Locate the cell with the specified text and output its (x, y) center coordinate. 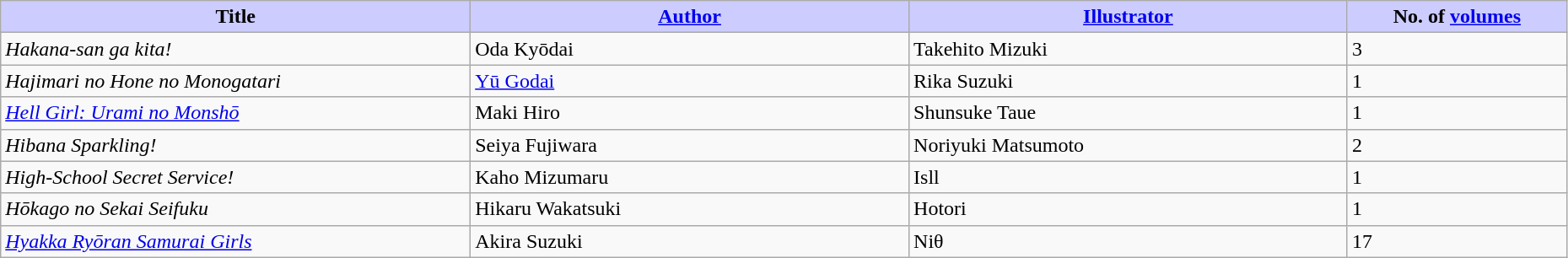
Akira Suzuki (690, 241)
Maki Hiro (690, 113)
Hotori (1129, 209)
Oda Kyōdai (690, 49)
Illustrator (1129, 17)
Hakana-san ga kita! (236, 49)
Yū Godai (690, 81)
Author (690, 17)
Hajimari no Hone no Monogatari (236, 81)
2 (1457, 145)
17 (1457, 241)
Hyakka Ryōran Samurai Girls (236, 241)
Rika Suzuki (1129, 81)
Hōkago no Sekai Seifuku (236, 209)
Takehito Mizuki (1129, 49)
Title (236, 17)
Seiya Fujiwara (690, 145)
Hibana Sparkling! (236, 145)
No. of volumes (1457, 17)
Hell Girl: Urami no Monshō (236, 113)
Isll (1129, 177)
Shunsuke Taue (1129, 113)
Kaho Mizumaru (690, 177)
Noriyuki Matsumoto (1129, 145)
3 (1457, 49)
High-School Secret Service! (236, 177)
Hikaru Wakatsuki (690, 209)
Niθ (1129, 241)
